Provide the (x, y) coordinate of the cell's center where the given text is located.  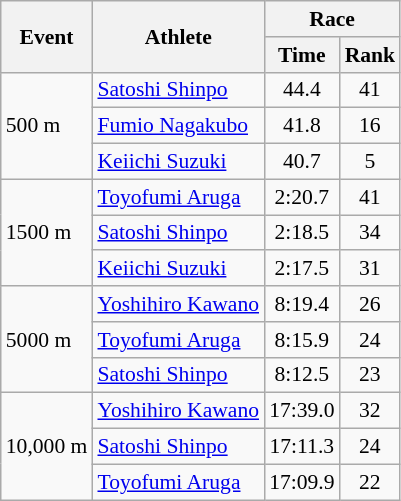
23 (370, 375)
26 (370, 304)
2:17.5 (302, 269)
Athlete (178, 36)
22 (370, 482)
Fumio Nagakubo (178, 126)
17:11.3 (302, 447)
8:19.4 (302, 304)
44.4 (302, 90)
5 (370, 162)
Time (302, 55)
Event (47, 36)
2:20.7 (302, 197)
2:18.5 (302, 233)
8:12.5 (302, 375)
8:15.9 (302, 340)
34 (370, 233)
41.8 (302, 126)
500 m (47, 126)
5000 m (47, 340)
1500 m (47, 232)
10,000 m (47, 446)
16 (370, 126)
32 (370, 411)
40.7 (302, 162)
31 (370, 269)
Rank (370, 55)
17:39.0 (302, 411)
17:09.9 (302, 482)
Race (332, 19)
